Detect which cell encompasses the target text, then output its (x, y) center coordinate. 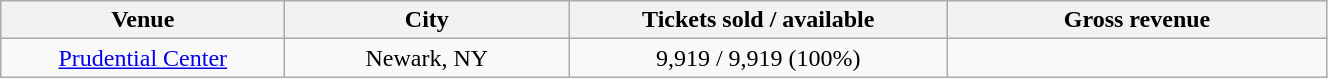
Venue (143, 20)
Newark, NY (427, 58)
Tickets sold / available (758, 20)
Gross revenue (1138, 20)
City (427, 20)
Prudential Center (143, 58)
9,919 / 9,919 (100%) (758, 58)
